Detect which cell encompasses the target text, then output its [x, y] center coordinate. 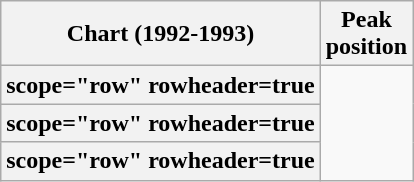
Chart (1992-1993) [160, 34]
Peakposition [366, 34]
